Extract the (X, Y) coordinate from the center of the cell holding the provided text.  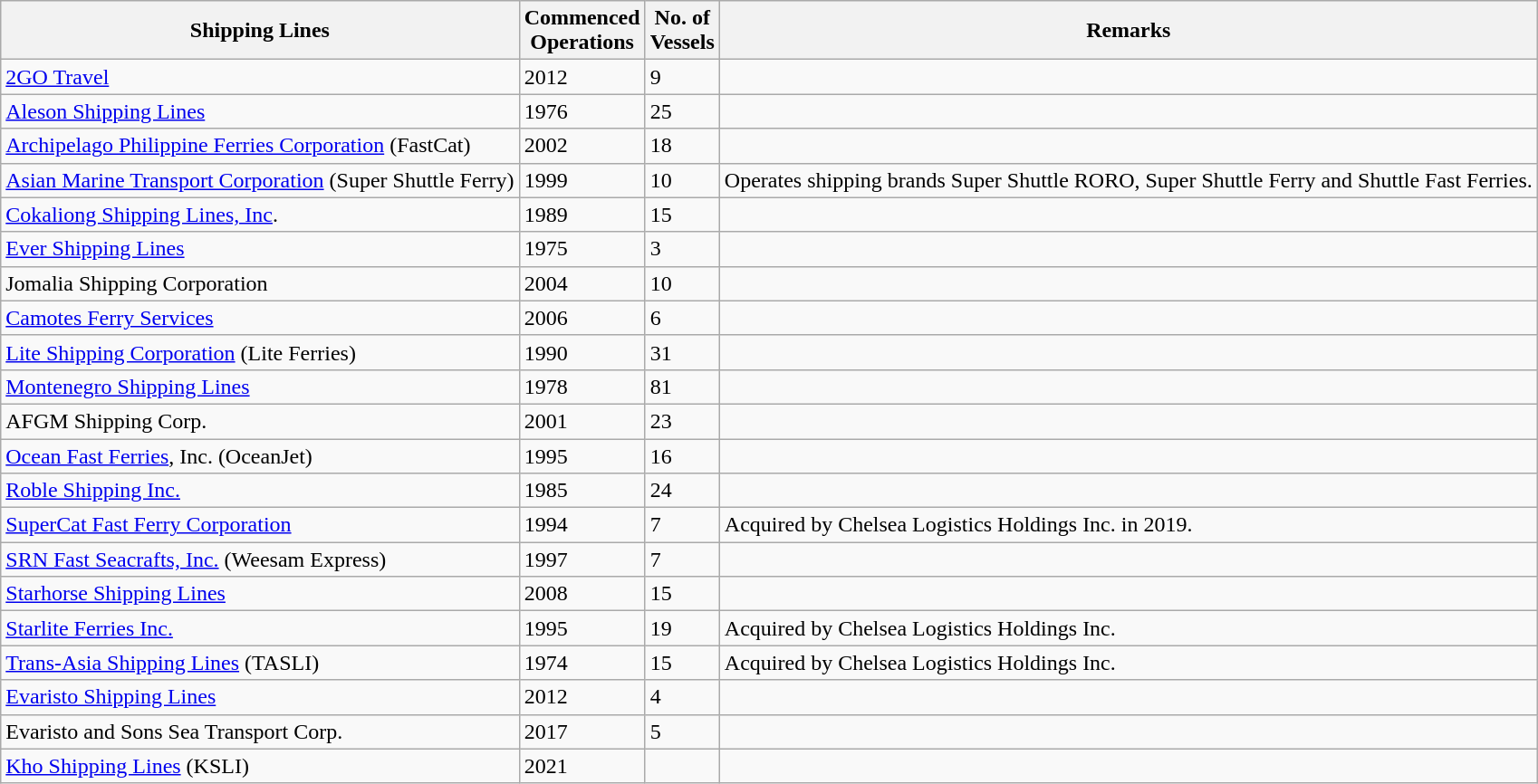
2008 (582, 594)
24 (682, 491)
5 (682, 731)
2017 (582, 731)
2021 (582, 766)
6 (682, 318)
Shipping Lines (260, 31)
18 (682, 146)
CommencedOperations (582, 31)
2002 (582, 146)
Ocean Fast Ferries, Inc. (OceanJet) (260, 455)
SuperCat Fast Ferry Corporation (260, 525)
1985 (582, 491)
Kho Shipping Lines (KSLI) (260, 766)
Archipelago Philippine Ferries Corporation (FastCat) (260, 146)
Starhorse Shipping Lines (260, 594)
4 (682, 697)
1978 (582, 387)
Aleson Shipping Lines (260, 111)
Cokaliong Shipping Lines, Inc. (260, 215)
1999 (582, 180)
AFGM Shipping Corp. (260, 421)
2GO Travel (260, 77)
1990 (582, 352)
1989 (582, 215)
Starlite Ferries Inc. (260, 628)
Roble Shipping Inc. (260, 491)
19 (682, 628)
23 (682, 421)
Operates shipping brands Super Shuttle RORO, Super Shuttle Ferry and Shuttle Fast Ferries. (1129, 180)
16 (682, 455)
31 (682, 352)
3 (682, 249)
1997 (582, 559)
2006 (582, 318)
SRN Fast Seacrafts, Inc. (Weesam Express) (260, 559)
81 (682, 387)
Jomalia Shipping Corporation (260, 283)
Montenegro Shipping Lines (260, 387)
1976 (582, 111)
1975 (582, 249)
Remarks (1129, 31)
2004 (582, 283)
Trans-Asia Shipping Lines (TASLI) (260, 663)
2001 (582, 421)
Evaristo and Sons Sea Transport Corp. (260, 731)
1974 (582, 663)
Acquired by Chelsea Logistics Holdings Inc. in 2019. (1129, 525)
No. ofVessels (682, 31)
Asian Marine Transport Corporation (Super Shuttle Ferry) (260, 180)
25 (682, 111)
Camotes Ferry Services (260, 318)
Ever Shipping Lines (260, 249)
Evaristo Shipping Lines (260, 697)
9 (682, 77)
Lite Shipping Corporation (Lite Ferries) (260, 352)
1994 (582, 525)
